Extract the [x, y] coordinate from the center of the cell holding the provided text.  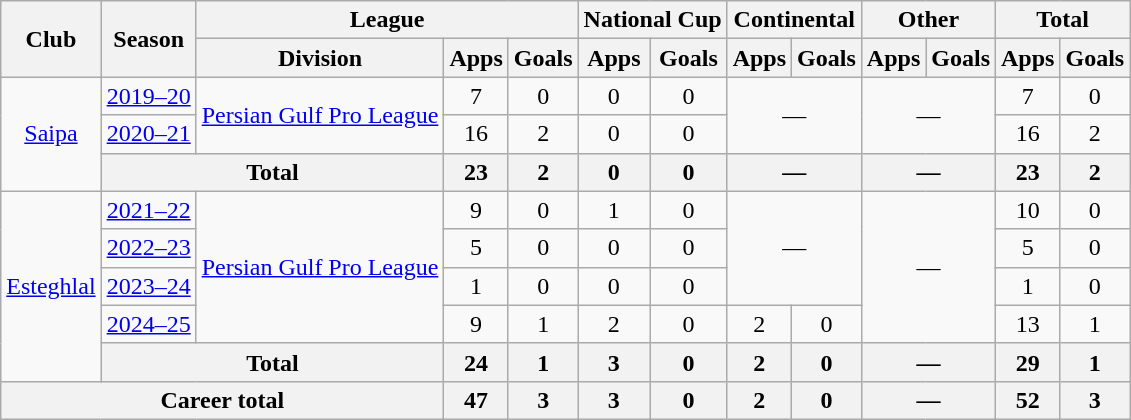
52 [1028, 400]
10 [1028, 210]
Other [928, 20]
Continental [794, 20]
Career total [222, 400]
2023–24 [148, 286]
13 [1028, 324]
Club [51, 39]
47 [476, 400]
2022–23 [148, 248]
29 [1028, 362]
National Cup [652, 20]
2020–21 [148, 134]
2019–20 [148, 96]
2021–22 [148, 210]
Season [148, 39]
League [387, 20]
Division [320, 58]
Saipa [51, 134]
24 [476, 362]
2024–25 [148, 324]
Esteghlal [51, 286]
